Scan for the cell matching the given text and deliver its [X, Y] coordinate at center. 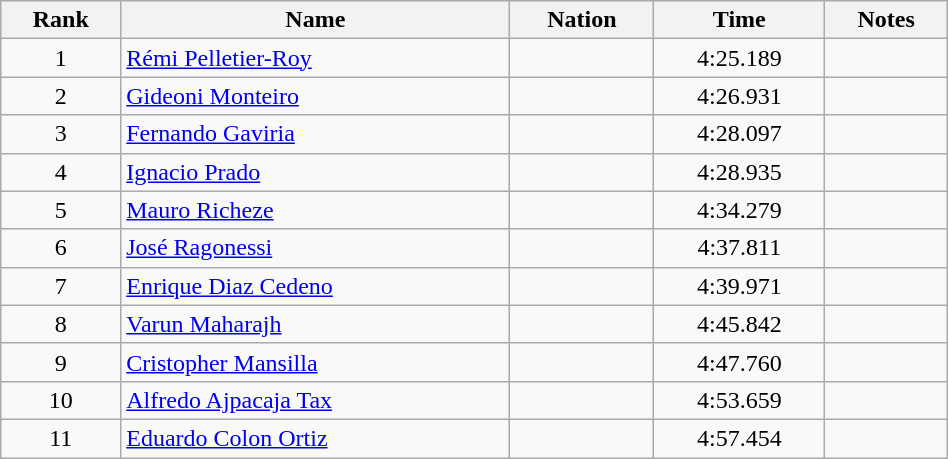
4:26.931 [740, 96]
5 [61, 210]
4:47.760 [740, 362]
9 [61, 362]
4:37.811 [740, 248]
6 [61, 248]
José Ragonessi [316, 248]
4:34.279 [740, 210]
3 [61, 134]
Rank [61, 20]
4 [61, 172]
4:25.189 [740, 58]
Name [316, 20]
8 [61, 324]
4:28.935 [740, 172]
Time [740, 20]
2 [61, 96]
Ignacio Prado [316, 172]
4:39.971 [740, 286]
Fernando Gaviria [316, 134]
Notes [886, 20]
10 [61, 400]
1 [61, 58]
Nation [582, 20]
Eduardo Colon Ortiz [316, 438]
Varun Maharajh [316, 324]
Rémi Pelletier-Roy [316, 58]
Mauro Richeze [316, 210]
7 [61, 286]
4:53.659 [740, 400]
Cristopher Mansilla [316, 362]
4:28.097 [740, 134]
Alfredo Ajpacaja Tax [316, 400]
11 [61, 438]
Gideoni Monteiro [316, 96]
4:57.454 [740, 438]
4:45.842 [740, 324]
Enrique Diaz Cedeno [316, 286]
